Return [X, Y] of the center of cell containing provided text 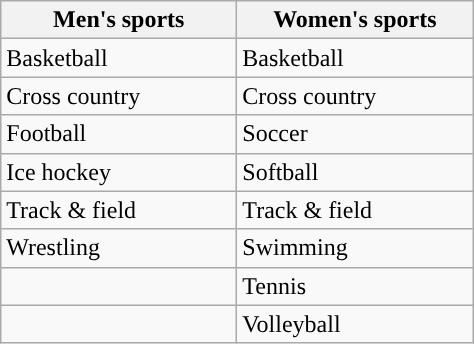
Men's sports [119, 20]
Wrestling [119, 248]
Swimming [355, 248]
Ice hockey [119, 172]
Soccer [355, 134]
Softball [355, 172]
Tennis [355, 286]
Volleyball [355, 324]
Women's sports [355, 20]
Football [119, 134]
